Search for the cell housing the specified text and yield its (x, y) center coordinate. 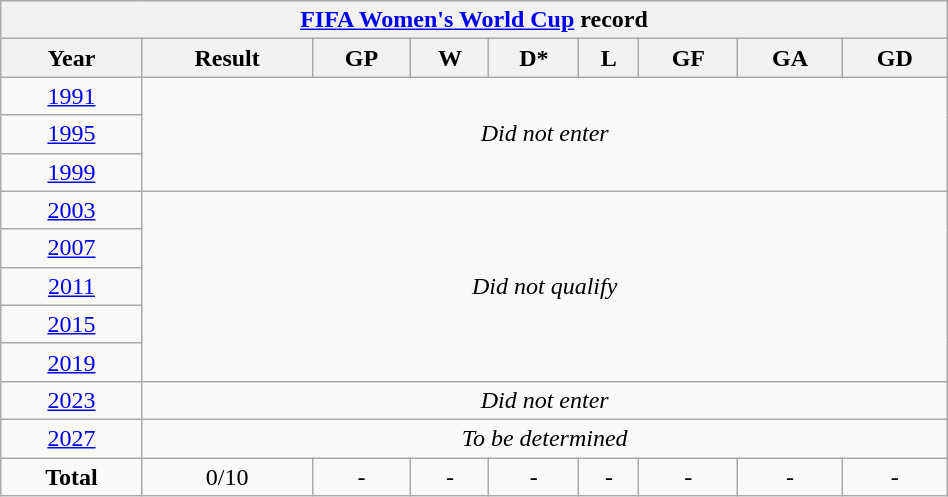
2003 (72, 210)
1995 (72, 134)
2019 (72, 362)
2027 (72, 438)
GD (894, 58)
2007 (72, 248)
Result (227, 58)
W (450, 58)
GA (790, 58)
D* (534, 58)
GF (688, 58)
GP (362, 58)
1999 (72, 172)
L (609, 58)
Did not qualify (544, 286)
2015 (72, 324)
FIFA Women's World Cup record (474, 20)
1991 (72, 96)
2011 (72, 286)
0/10 (227, 477)
Year (72, 58)
2023 (72, 400)
Total (72, 477)
To be determined (544, 438)
